Find where the given text appears and provide that cell's center as [X, Y] coordinate. 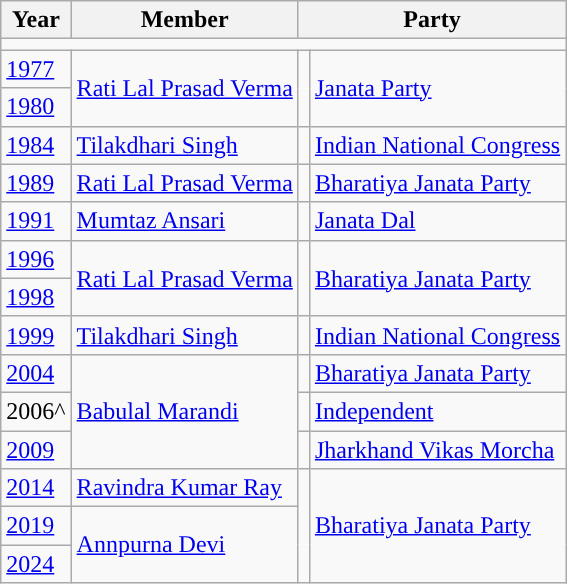
2014 [36, 488]
Year [36, 20]
Jharkhand Vikas Morcha [437, 449]
Annpurna Devi [184, 545]
2004 [36, 373]
2024 [36, 564]
1996 [36, 259]
1999 [36, 335]
Babulal Marandi [184, 411]
Mumtaz Ansari [184, 221]
Ravindra Kumar Ray [184, 488]
1989 [36, 183]
2009 [36, 449]
Party [432, 20]
1977 [36, 69]
2006^ [36, 411]
Janata Party [437, 88]
1998 [36, 297]
2019 [36, 526]
Independent [437, 411]
Janata Dal [437, 221]
1991 [36, 221]
1984 [36, 145]
Member [184, 20]
1980 [36, 107]
